Search for the cell housing the specified text and yield its [X, Y] center coordinate. 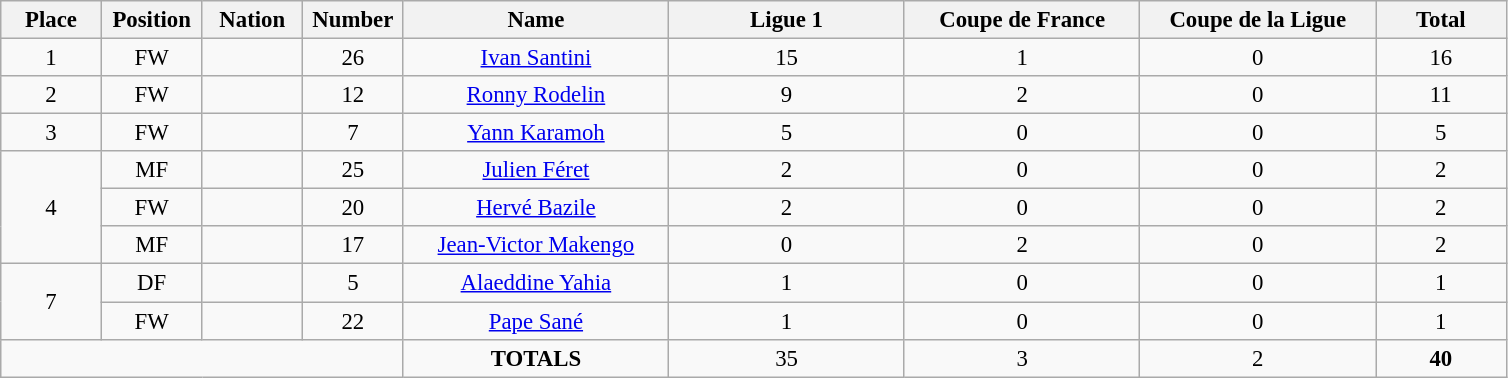
Alaeddine Yahia [536, 283]
35 [787, 358]
Position [152, 20]
17 [354, 245]
TOTALS [536, 358]
Ivan Santini [536, 58]
26 [354, 58]
DF [152, 283]
Coupe de la Ligue [1258, 20]
Yann Karamoh [536, 133]
Place [52, 20]
11 [1442, 95]
Ronny Rodelin [536, 95]
25 [354, 170]
15 [787, 58]
Name [536, 20]
Nation [252, 20]
Ligue 1 [787, 20]
16 [1442, 58]
12 [354, 95]
Number [354, 20]
Jean-Victor Makengo [536, 245]
Coupe de France [1022, 20]
40 [1442, 358]
22 [354, 321]
4 [52, 208]
9 [787, 95]
Total [1442, 20]
Julien Féret [536, 170]
20 [354, 208]
Hervé Bazile [536, 208]
Pape Sané [536, 321]
